Search for the cell housing the specified text and yield its (X, Y) center coordinate. 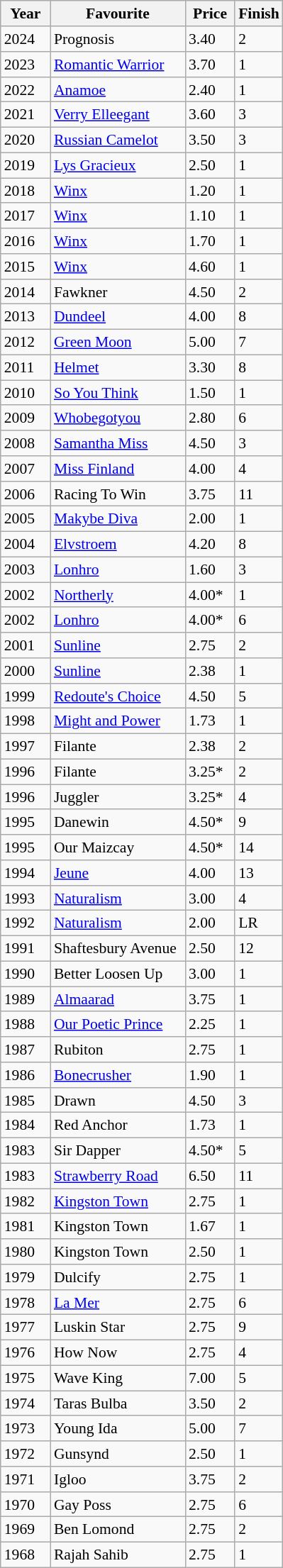
Igloo (118, 1479)
1971 (26, 1479)
14 (259, 847)
1994 (26, 873)
4.60 (210, 267)
2001 (26, 645)
3.70 (210, 65)
1.50 (210, 393)
13 (259, 873)
Taras Bulba (118, 1403)
2020 (26, 140)
1970 (26, 1504)
1992 (26, 923)
Our Maizcay (118, 847)
2024 (26, 39)
2.80 (210, 418)
Prognosis (118, 39)
2012 (26, 342)
1976 (26, 1352)
2008 (26, 443)
2015 (26, 267)
2022 (26, 89)
Shaftesbury Avenue (118, 948)
1979 (26, 1277)
1.70 (210, 241)
Northerly (118, 595)
1.10 (210, 216)
2011 (26, 367)
1999 (26, 696)
Drawn (118, 1100)
1980 (26, 1252)
2006 (26, 494)
So You Think (118, 393)
2019 (26, 165)
Favourite (118, 13)
Wave King (118, 1378)
1.67 (210, 1226)
2013 (26, 317)
Price (210, 13)
1988 (26, 1024)
1985 (26, 1100)
1986 (26, 1075)
2007 (26, 469)
Red Anchor (118, 1125)
Jeune (118, 873)
Miss Finland (118, 469)
Green Moon (118, 342)
Rajah Sahib (118, 1555)
1998 (26, 721)
3.40 (210, 39)
Helmet (118, 367)
How Now (118, 1352)
Fawkner (118, 291)
Verry Elleegant (118, 115)
Danewin (118, 822)
1990 (26, 974)
2003 (26, 569)
1968 (26, 1555)
Whobegotyou (118, 418)
Our Poetic Prince (118, 1024)
Dulcify (118, 1277)
7.00 (210, 1378)
2016 (26, 241)
LR (259, 923)
4.20 (210, 544)
2010 (26, 393)
Strawberry Road (118, 1176)
Dundeel (118, 317)
1984 (26, 1125)
2.25 (210, 1024)
Romantic Warrior (118, 65)
Russian Camelot (118, 140)
2021 (26, 115)
Finish (259, 13)
Bonecrusher (118, 1075)
1.90 (210, 1075)
2018 (26, 191)
Might and Power (118, 721)
1975 (26, 1378)
Better Loosen Up (118, 974)
Anamoe (118, 89)
La Mer (118, 1302)
1997 (26, 746)
2005 (26, 519)
1973 (26, 1428)
1972 (26, 1454)
3.30 (210, 367)
1.60 (210, 569)
1974 (26, 1403)
Redoute's Choice (118, 696)
1978 (26, 1302)
2014 (26, 291)
Gay Poss (118, 1504)
Elvstroem (118, 544)
2023 (26, 65)
Almaarad (118, 999)
Samantha Miss (118, 443)
Racing To Win (118, 494)
2000 (26, 671)
1993 (26, 898)
1991 (26, 948)
1981 (26, 1226)
Luskin Star (118, 1328)
Young Ida (118, 1428)
2.40 (210, 89)
Sir Dapper (118, 1150)
1.20 (210, 191)
2004 (26, 544)
1989 (26, 999)
Juggler (118, 797)
Rubiton (118, 1050)
1987 (26, 1050)
2009 (26, 418)
1969 (26, 1530)
Gunsynd (118, 1454)
6.50 (210, 1176)
Year (26, 13)
Makybe Diva (118, 519)
1982 (26, 1201)
2017 (26, 216)
3.60 (210, 115)
Lys Gracieux (118, 165)
1977 (26, 1328)
12 (259, 948)
Ben Lomond (118, 1530)
